From the cell containing the given text, extract its center point as (X, Y) coordinate. 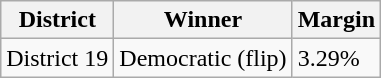
3.29% (336, 58)
Winner (203, 20)
District (58, 20)
Democratic (flip) (203, 58)
Margin (336, 20)
District 19 (58, 58)
